Search for the cell housing the specified text and yield its (X, Y) center coordinate. 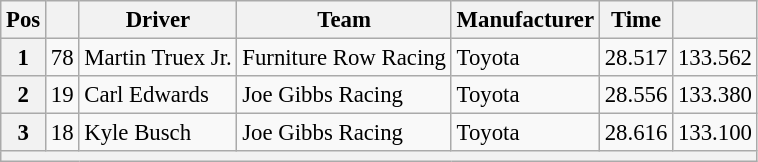
28.517 (636, 58)
133.380 (716, 95)
Furniture Row Racing (344, 58)
Manufacturer (525, 20)
Time (636, 20)
Driver (158, 20)
28.616 (636, 133)
133.100 (716, 133)
Pos (24, 20)
1 (24, 58)
28.556 (636, 95)
Carl Edwards (158, 95)
19 (62, 95)
3 (24, 133)
Team (344, 20)
78 (62, 58)
Martin Truex Jr. (158, 58)
2 (24, 95)
18 (62, 133)
133.562 (716, 58)
Kyle Busch (158, 133)
